Search for the cell housing the specified text and yield its (x, y) center coordinate. 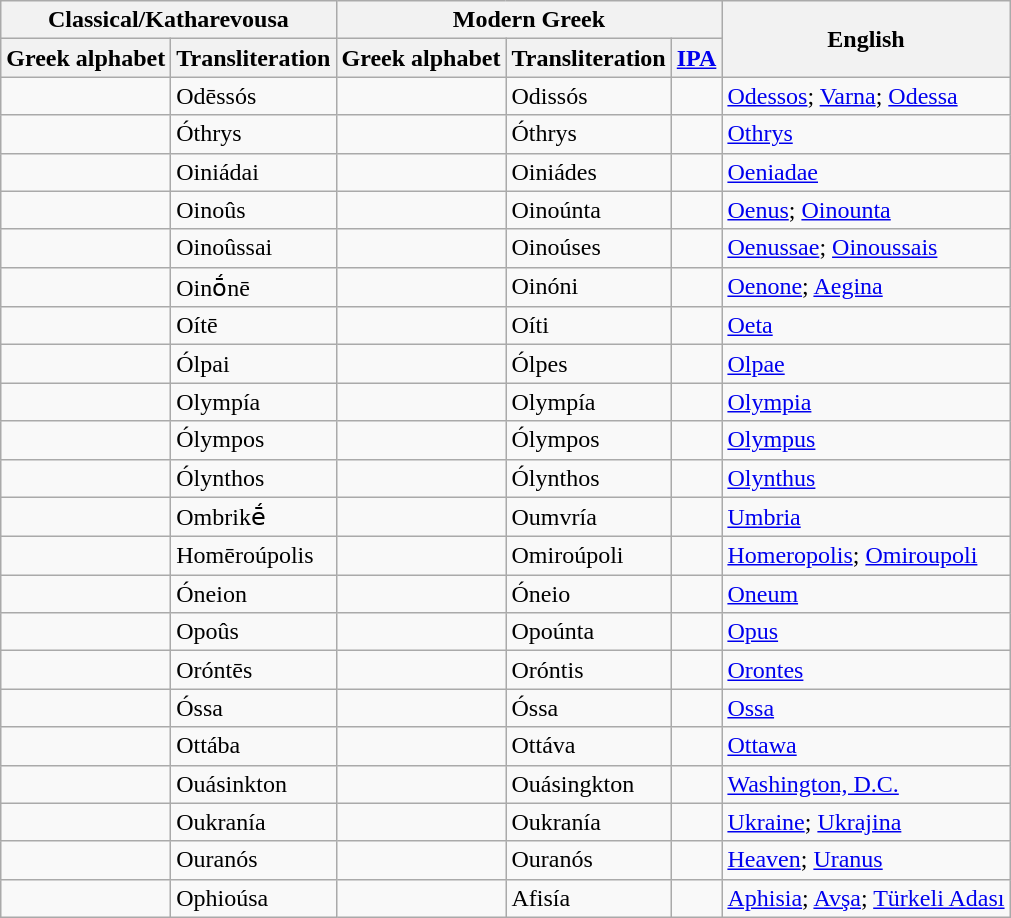
Olympus (866, 440)
Odēssós (254, 96)
Ottawa (866, 746)
Ólpes (588, 364)
Ouásingkton (588, 784)
Oeniadae (866, 172)
Odessos; Varna; Odessa (866, 96)
Odissós (588, 96)
Ottáva (588, 746)
Oenone; Aegina (866, 287)
Ólpai (254, 364)
Ukraine; Ukrajina (866, 822)
Classical/Katharevousa (168, 20)
Umbria (866, 517)
Modern Greek (529, 20)
Oinoúnta (588, 210)
Oumvría (588, 517)
Oinóni (588, 287)
Oróntēs (254, 670)
Oenussae; Oinoussais (866, 248)
Oíti (588, 326)
Oróntis (588, 670)
Aphisia; Avşa; Türkeli Adası (866, 898)
Ouásinkton (254, 784)
Oenus; Oinounta (866, 210)
Ophioúsa (254, 898)
Olpae (866, 364)
Oneum (866, 594)
Washington, D.C. (866, 784)
Afisía (588, 898)
Oítē (254, 326)
Olynthus (866, 478)
IPA (696, 58)
Óneion (254, 594)
Oeta (866, 326)
Olympia (866, 402)
English (866, 39)
Opoûs (254, 632)
Opoúnta (588, 632)
Omiroúpoli (588, 556)
Homēroúpolis (254, 556)
Ossa (866, 708)
Orontes (866, 670)
Óneio (588, 594)
Heaven; Uranus (866, 860)
Ombrikḗ (254, 517)
Opus (866, 632)
Othrys (866, 134)
Oinṓnē (254, 287)
Oiniádai (254, 172)
Oiniádes (588, 172)
Oinoúses (588, 248)
Oinoûs (254, 210)
Ottába (254, 746)
Oinoûssai (254, 248)
Homeropolis; Omiroupoli (866, 556)
